Search for the cell housing the specified text and yield its [X, Y] center coordinate. 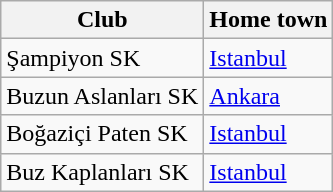
Boğaziçi Paten SK [102, 134]
Buzun Aslanları SK [102, 96]
Ankara [268, 96]
Club [102, 20]
Şampiyon SK [102, 58]
Buz Kaplanları SK [102, 172]
Home town [268, 20]
